Scan for the cell matching the given text and deliver its [x, y] coordinate at center. 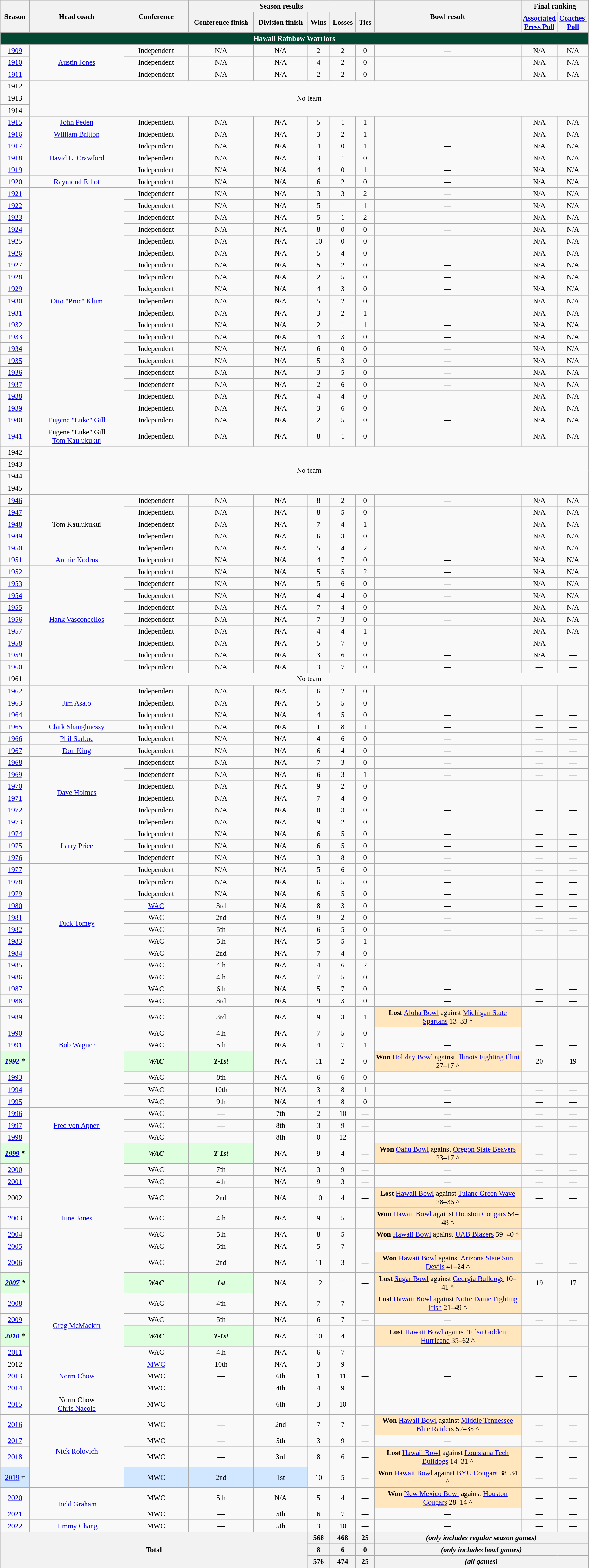
Won Hawaii Bowl against Arizona State Sun Devils 41–24 ^ [448, 1263]
1974 [15, 834]
1993 [15, 1078]
1957 [15, 631]
1921 [15, 194]
1911 [15, 75]
1981 [15, 917]
1992 * [15, 1062]
1994 [15, 1090]
1952 [15, 572]
1953 [15, 584]
1940 [15, 420]
1946 [15, 500]
1945 [15, 488]
1930 [15, 301]
1976 [15, 858]
Bob Wagner [77, 1045]
1943 [15, 465]
2017 [15, 1441]
Final ranking [555, 6]
Dave Holmes [77, 792]
1936 [15, 373]
1967 [15, 751]
1929 [15, 289]
1939 [15, 408]
1969 [15, 774]
1923 [15, 218]
Otto "Proc" Klum [77, 301]
2014 [15, 1388]
Hawaii Rainbow Warriors [295, 39]
1913 [15, 98]
1980 [15, 906]
1964 [15, 715]
Timmy Chang [77, 1526]
(all games) [481, 1562]
June Jones [77, 1218]
17 [573, 1283]
1926 [15, 253]
Won Hawaii Bowl against UAB Blazers 59–40 ^ [448, 1234]
1966 [15, 739]
Division finish [281, 23]
1949 [15, 536]
Archie Kodros [77, 560]
1977 [15, 870]
Todd Graham [77, 1504]
1910 [15, 62]
Associated Press Poll [539, 23]
1934 [15, 349]
1965 [15, 727]
2022 [15, 1526]
2005 [15, 1246]
2010 * [15, 1336]
Jim Asato [77, 703]
(only includes bowl games) [481, 1550]
1944 [15, 477]
1909 [15, 51]
1942 [15, 452]
2013 [15, 1376]
1954 [15, 595]
1989 [15, 1017]
Nick Rolovich [77, 1451]
Conference finish [221, 23]
Austin Jones [77, 63]
Raymond Elliot [77, 182]
1959 [15, 655]
Conference [156, 16]
1956 [15, 620]
2018 [15, 1457]
9th [221, 1102]
1983 [15, 941]
Lost Hawaii Bowl against Notre Dame Fighting Irish 21–49 ^ [448, 1303]
1960 [15, 667]
1975 [15, 846]
568 [319, 1538]
1947 [15, 512]
William Britton [77, 134]
Season results [281, 6]
1917 [15, 146]
2015 [15, 1404]
Losses [343, 23]
1958 [15, 643]
1961 [15, 679]
Fred von Appen [77, 1125]
1962 [15, 691]
1978 [15, 882]
1948 [15, 524]
20 [539, 1062]
1938 [15, 396]
Norm ChowChris Naeole [77, 1404]
2001 [15, 1181]
1918 [15, 158]
1933 [15, 337]
1955 [15, 608]
Larry Price [77, 846]
Don King [77, 751]
1990 [15, 1033]
1973 [15, 822]
John Peden [77, 122]
Won New Mexico Bowl against Houston Cougars 28–14 ^ [448, 1498]
2019 † [15, 1478]
Won Hawaii Bowl against Middle Tennessee Blue Raiders 52–35 ^ [448, 1424]
1932 [15, 325]
Lost Sugar Bowl against Georgia Bulldogs 10–41 ^ [448, 1283]
Lost Hawaii Bowl against Tulsa Golden Hurricane 35–62 ^ [448, 1336]
Head coach [77, 16]
1988 [15, 1001]
1914 [15, 110]
1920 [15, 182]
1982 [15, 929]
Total [154, 1550]
1971 [15, 798]
David L. Crawford [77, 158]
Greg McMackin [77, 1325]
Wins [319, 23]
1998 [15, 1137]
1935 [15, 361]
Coaches' Poll [573, 23]
1916 [15, 134]
2012 [15, 1364]
Eugene "Luke" GillTom Kaulukukui [77, 436]
Eugene "Luke" Gill [77, 420]
Clark Shaughnessy [77, 727]
1963 [15, 703]
1985 [15, 965]
2007 * [15, 1283]
1984 [15, 953]
2003 [15, 1218]
1924 [15, 230]
1951 [15, 560]
1995 [15, 1102]
2016 [15, 1424]
Lost Aloha Bowl against Michigan State Spartans 13–33 ^ [448, 1017]
2008 [15, 1303]
Lost Hawaii Bowl against Tulane Green Wave 28–36 ^ [448, 1198]
1972 [15, 810]
Won Hawaii Bowl against BYU Cougars 38–34 ^ [448, 1478]
Won Hawaii Bowl against Houston Cougars 54–48 ^ [448, 1218]
Won Holiday Bowl against Illinois Fighting Illini 27–17 ^ [448, 1062]
2004 [15, 1234]
474 [343, 1562]
1986 [15, 977]
1915 [15, 122]
1928 [15, 277]
Phil Sarboe [77, 739]
1979 [15, 894]
2020 [15, 1498]
468 [343, 1538]
1996 [15, 1113]
1968 [15, 763]
Norm Chow [77, 1376]
1987 [15, 989]
Bowl result [448, 16]
Dick Tomey [77, 923]
1937 [15, 384]
Hank Vasconcellos [77, 619]
576 [319, 1562]
Won Oahu Bowl against Oregon State Beavers 23–17 ^ [448, 1154]
2021 [15, 1514]
1997 [15, 1125]
1912 [15, 87]
1950 [15, 548]
(only includes regular season games) [481, 1538]
1925 [15, 241]
Lost Hawaii Bowl against Louisiana Tech Bulldogs 14–31 ^ [448, 1457]
1991 [15, 1045]
Ties [365, 23]
2009 [15, 1320]
1999 * [15, 1154]
2002 [15, 1198]
Tom Kaulukukui [77, 524]
Season [15, 16]
1922 [15, 205]
2000 [15, 1170]
1927 [15, 265]
1919 [15, 170]
2011 [15, 1352]
2006 [15, 1263]
1941 [15, 436]
1970 [15, 786]
1931 [15, 313]
